Return (x, y) of the center of cell containing provided text 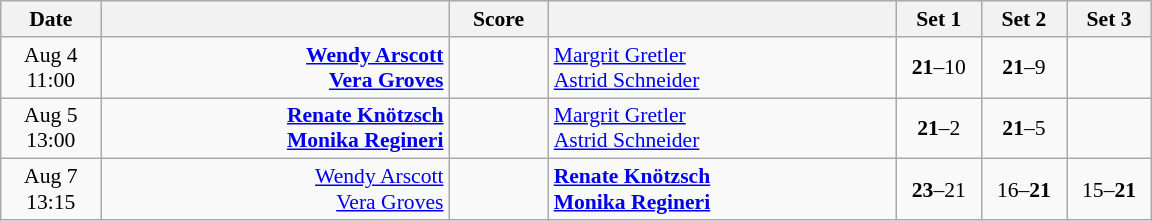
21–9 (1024, 68)
16–21 (1024, 190)
Score (498, 19)
Set 2 (1024, 19)
Set 3 (1108, 19)
Aug 411:00 (51, 68)
21–5 (1024, 128)
Set 1 (938, 19)
15–21 (1108, 190)
23–21 (938, 190)
21–2 (938, 128)
Aug 513:00 (51, 128)
Date (51, 19)
Aug 713:15 (51, 190)
21–10 (938, 68)
